Scan for the cell matching the given text and deliver its [x, y] coordinate at center. 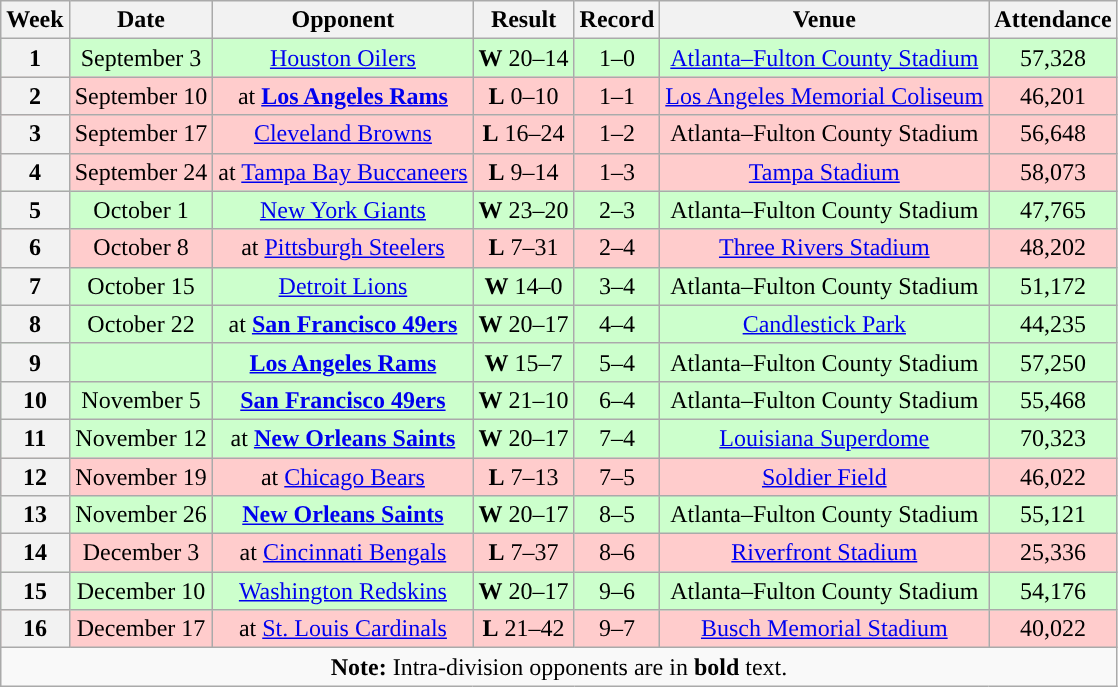
46,201 [1053, 96]
55,468 [1053, 400]
December 10 [141, 591]
W 21–10 [524, 400]
57,328 [1053, 58]
at Cincinnati Bengals [343, 553]
58,073 [1053, 172]
47,765 [1053, 210]
Record [617, 20]
December 3 [141, 553]
Result [524, 20]
7 [35, 286]
L 9–14 [524, 172]
15 [35, 591]
September 17 [141, 134]
at Los Angeles Rams [343, 96]
W 14–0 [524, 286]
W 15–7 [524, 362]
W 23–20 [524, 210]
3–4 [617, 286]
October 8 [141, 248]
Louisiana Superdome [824, 438]
2 [35, 96]
November 26 [141, 515]
Los Angeles Rams [343, 362]
Opponent [343, 20]
November 5 [141, 400]
at San Francisco 49ers [343, 324]
5–4 [617, 362]
1 [35, 58]
8–6 [617, 553]
Three Rivers Stadium [824, 248]
Busch Memorial Stadium [824, 629]
L 21–42 [524, 629]
54,176 [1053, 591]
5 [35, 210]
57,250 [1053, 362]
New Orleans Saints [343, 515]
2–3 [617, 210]
1–2 [617, 134]
44,235 [1053, 324]
1–3 [617, 172]
October 22 [141, 324]
at Pittsburgh Steelers [343, 248]
Detroit Lions [343, 286]
55,121 [1053, 515]
October 15 [141, 286]
48,202 [1053, 248]
Cleveland Browns [343, 134]
10 [35, 400]
Tampa Stadium [824, 172]
Attendance [1053, 20]
December 17 [141, 629]
San Francisco 49ers [343, 400]
7–4 [617, 438]
8–5 [617, 515]
Riverfront Stadium [824, 553]
40,022 [1053, 629]
16 [35, 629]
Houston Oilers [343, 58]
L 16–24 [524, 134]
September 3 [141, 58]
L 7–37 [524, 553]
at Chicago Bears [343, 477]
11 [35, 438]
4 [35, 172]
56,648 [1053, 134]
Soldier Field [824, 477]
14 [35, 553]
L 7–31 [524, 248]
2–4 [617, 248]
46,022 [1053, 477]
51,172 [1053, 286]
9 [35, 362]
25,336 [1053, 553]
Venue [824, 20]
at Tampa Bay Buccaneers [343, 172]
L 7–13 [524, 477]
4–4 [617, 324]
Washington Redskins [343, 591]
Note: Intra-division opponents are in bold text. [559, 667]
1–1 [617, 96]
70,323 [1053, 438]
at St. Louis Cardinals [343, 629]
Candlestick Park [824, 324]
13 [35, 515]
8 [35, 324]
November 19 [141, 477]
at New Orleans Saints [343, 438]
September 24 [141, 172]
September 10 [141, 96]
1–0 [617, 58]
Los Angeles Memorial Coliseum [824, 96]
7–5 [617, 477]
6 [35, 248]
3 [35, 134]
9–7 [617, 629]
October 1 [141, 210]
6–4 [617, 400]
12 [35, 477]
W 20–14 [524, 58]
L 0–10 [524, 96]
New York Giants [343, 210]
Week [35, 20]
9–6 [617, 591]
Date [141, 20]
November 12 [141, 438]
